Return [X, Y] of the center of cell containing provided text 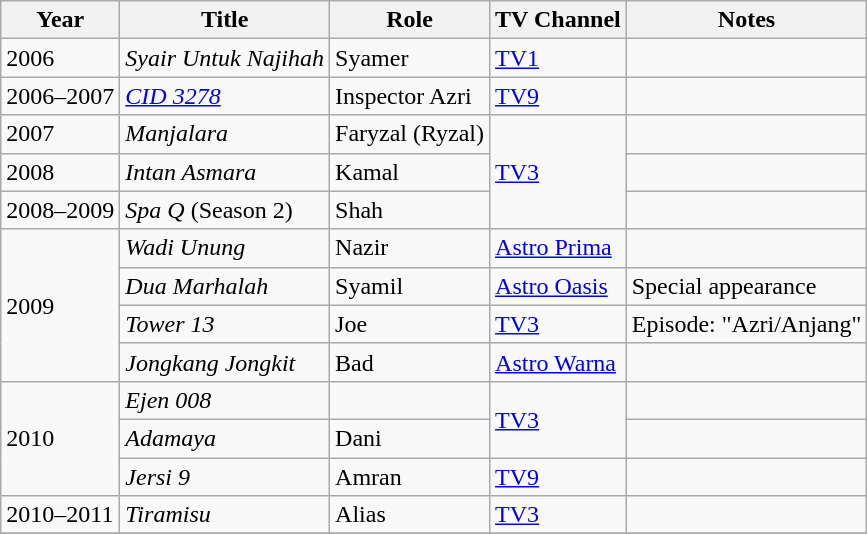
Alias [410, 515]
Title [225, 20]
Syair Untuk Najihah [225, 58]
2008 [60, 172]
2006 [60, 58]
2007 [60, 134]
Adamaya [225, 438]
Intan Asmara [225, 172]
Dani [410, 438]
Faryzal (Ryzal) [410, 134]
TV1 [558, 58]
Role [410, 20]
Notes [746, 20]
Syamer [410, 58]
Spa Q (Season 2) [225, 210]
Manjalara [225, 134]
Nazir [410, 248]
2010 [60, 438]
Kamal [410, 172]
Shah [410, 210]
Jersi 9 [225, 477]
2010–2011 [60, 515]
Syamil [410, 286]
Astro Warna [558, 362]
Jongkang Jongkit [225, 362]
Episode: "Azri/Anjang" [746, 324]
TV Channel [558, 20]
Astro Oasis [558, 286]
2008–2009 [60, 210]
Wadi Unung [225, 248]
Astro Prima [558, 248]
Dua Marhalah [225, 286]
Special appearance [746, 286]
2006–2007 [60, 96]
CID 3278 [225, 96]
2009 [60, 305]
Year [60, 20]
Tower 13 [225, 324]
Amran [410, 477]
Inspector Azri [410, 96]
Joe [410, 324]
Tiramisu [225, 515]
Ejen 008 [225, 400]
Bad [410, 362]
